Find where the given text appears and provide that cell's center as (x, y) coordinate. 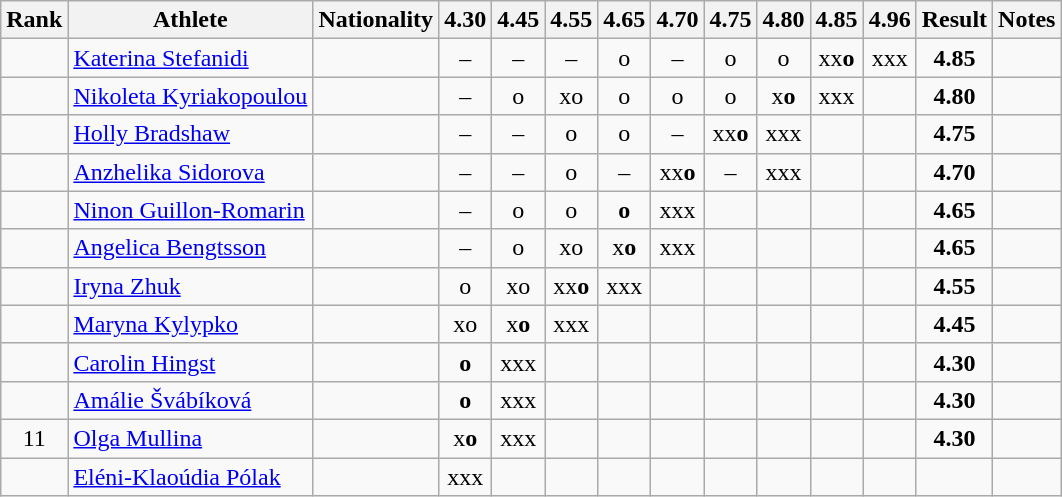
4.96 (890, 20)
Nikoleta Kyriakopoulou (190, 96)
Eléni-Klaoúdia Pólak (190, 477)
Olga Mullina (190, 438)
Anzhelika Sidorova (190, 172)
Holly Bradshaw (190, 134)
Maryna Kylypko (190, 324)
Rank (34, 20)
Result (954, 20)
Angelica Bengtsson (190, 248)
Athlete (190, 20)
11 (34, 438)
Carolin Hingst (190, 362)
Iryna Zhuk (190, 286)
Nationality (376, 20)
Amálie Švábíková (190, 400)
Notes (1027, 20)
Katerina Stefanidi (190, 58)
Ninon Guillon-Romarin (190, 210)
